Extract the [X, Y] coordinate from the center of the cell holding the provided text.  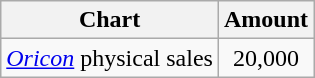
Oricon physical sales [110, 58]
20,000 [266, 58]
Amount [266, 20]
Chart [110, 20]
